Find where the given text appears and provide that cell's center as (X, Y) coordinate. 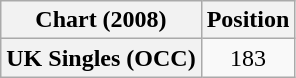
UK Singles (OCC) (101, 58)
Chart (2008) (101, 20)
183 (248, 58)
Position (248, 20)
